From the cell containing the given text, extract its center point as [X, Y] coordinate. 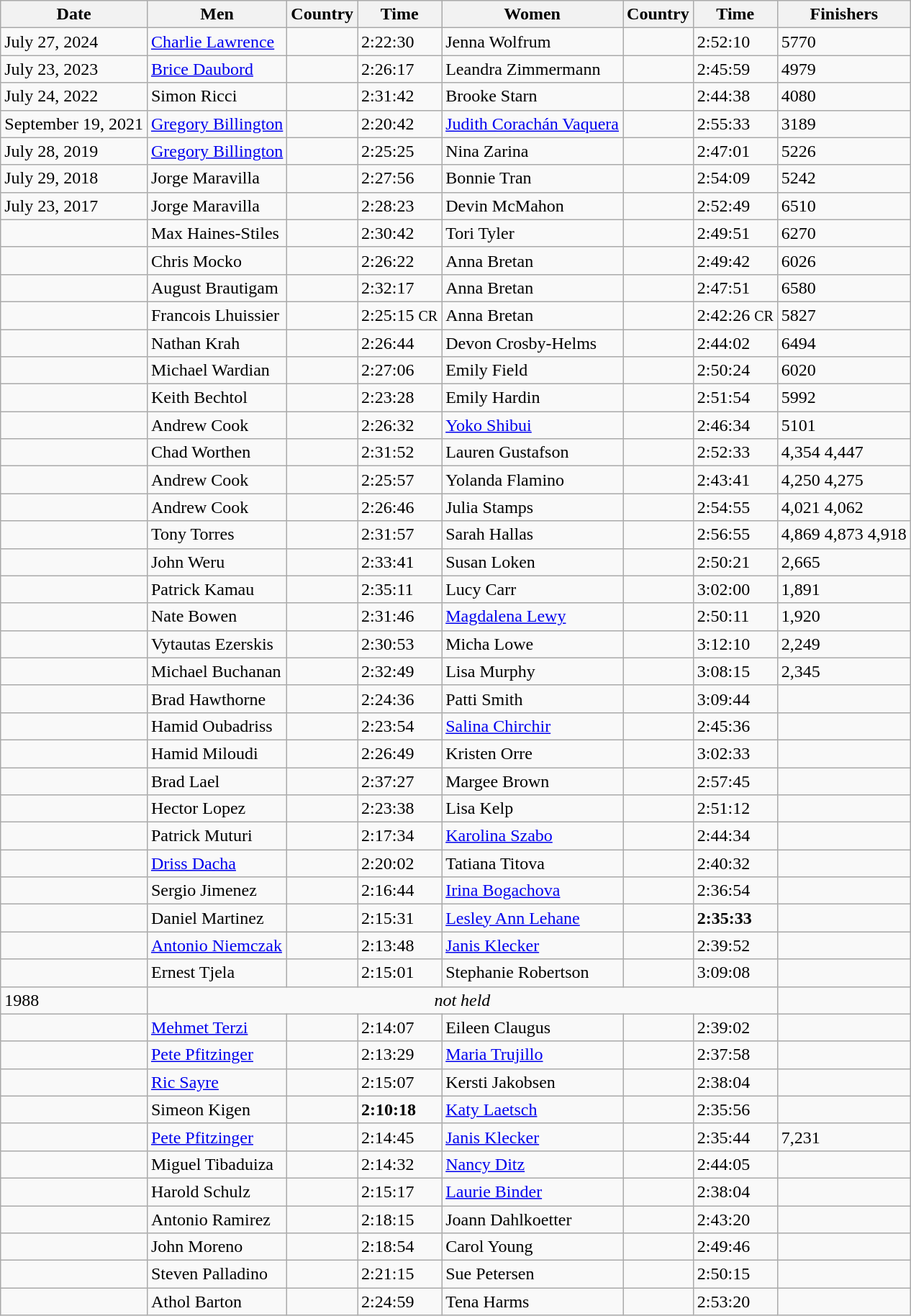
2:24:59 [400, 1302]
Nate Bowen [217, 617]
2:40:32 [735, 863]
2:49:42 [735, 260]
Tena Harms [532, 1302]
2:39:02 [735, 1027]
Simeon Kigen [217, 1109]
1,920 [843, 617]
2:32:17 [400, 288]
Lisa Kelp [532, 809]
Eileen Claugus [532, 1027]
Daniel Martinez [217, 918]
Tony Torres [217, 535]
1988 [74, 1000]
Sarah Hallas [532, 535]
Laurie Binder [532, 1192]
2:43:20 [735, 1220]
2:14:32 [400, 1164]
2:25:25 [400, 151]
2:16:44 [400, 891]
John Weru [217, 562]
3:09:08 [735, 973]
2:35:11 [400, 589]
2:47:01 [735, 151]
2:46:34 [735, 425]
4,250 4,275 [843, 480]
Simon Ricci [217, 96]
2:51:12 [735, 809]
2:50:24 [735, 371]
4,021 4,062 [843, 507]
2:53:20 [735, 1302]
Steven Palladino [217, 1274]
September 19, 2021 [74, 124]
Finishers [843, 14]
Lesley Ann Lehane [532, 918]
Susan Loken [532, 562]
2:50:15 [735, 1274]
July 23, 2017 [74, 206]
Devin McMahon [532, 206]
Lauren Gustafson [532, 453]
4,354 4,447 [843, 453]
2:31:42 [400, 96]
Sergio Jimenez [217, 891]
Brooke Starn [532, 96]
5242 [843, 178]
Lisa Murphy [532, 671]
2:35:44 [735, 1137]
July 29, 2018 [74, 178]
Tori Tyler [532, 233]
Irina Bogachova [532, 891]
2:31:57 [400, 535]
2:35:56 [735, 1109]
July 23, 2023 [74, 69]
Emily Hardin [532, 398]
Chris Mocko [217, 260]
2:26:32 [400, 425]
Athol Barton [217, 1302]
2:43:41 [735, 480]
2:50:11 [735, 617]
Brice Daubord [217, 69]
Ric Sayre [217, 1082]
Devon Crosby-Helms [532, 343]
Michael Buchanan [217, 671]
7,231 [843, 1137]
2:52:33 [735, 453]
1,891 [843, 589]
2:27:56 [400, 178]
John Moreno [217, 1247]
Keith Bechtol [217, 398]
2:44:38 [735, 96]
2:21:15 [400, 1274]
Harold Schulz [217, 1192]
Judith Corachán Vaquera [532, 124]
4,869 4,873 4,918 [843, 535]
2:56:55 [735, 535]
July 27, 2024 [74, 42]
Men [217, 14]
Date [74, 14]
2:20:42 [400, 124]
2,665 [843, 562]
3:02:00 [735, 589]
2:14:07 [400, 1027]
2:17:34 [400, 836]
Joann Dahlkoetter [532, 1220]
2:27:06 [400, 371]
2:25:57 [400, 480]
Lucy Carr [532, 589]
August Brautigam [217, 288]
Miguel Tibaduiza [217, 1164]
2:10:18 [400, 1109]
2:24:36 [400, 699]
3:12:10 [735, 644]
2:49:46 [735, 1247]
2:26:22 [400, 260]
2:57:45 [735, 781]
2:13:48 [400, 945]
Hector Lopez [217, 809]
2:30:42 [400, 233]
2:52:10 [735, 42]
2,345 [843, 671]
Sue Petersen [532, 1274]
Katy Laetsch [532, 1109]
Vytautas Ezerskis [217, 644]
Hamid Miloudi [217, 753]
Antonio Niemczak [217, 945]
2:39:52 [735, 945]
Carol Young [532, 1247]
2:26:17 [400, 69]
2:25:15 CR [400, 315]
2:44:05 [735, 1164]
Francois Lhuissier [217, 315]
5992 [843, 398]
Magdalena Lewy [532, 617]
2:52:49 [735, 206]
6020 [843, 371]
2:26:44 [400, 343]
2:36:54 [735, 891]
Hamid Oubadriss [217, 726]
Driss Dacha [217, 863]
2:35:33 [735, 918]
Tatiana Titova [532, 863]
5226 [843, 151]
Nathan Krah [217, 343]
2:13:29 [400, 1055]
Max Haines-Stiles [217, 233]
3189 [843, 124]
2:45:36 [735, 726]
2:54:09 [735, 178]
2:30:53 [400, 644]
Salina Chirchir [532, 726]
6580 [843, 288]
2:26:46 [400, 507]
Jenna Wolfrum [532, 42]
2:31:52 [400, 453]
2:32:49 [400, 671]
2:44:02 [735, 343]
Julia Stamps [532, 507]
3:08:15 [735, 671]
Charlie Lawrence [217, 42]
2:51:54 [735, 398]
2:50:21 [735, 562]
6510 [843, 206]
Patti Smith [532, 699]
Stephanie Robertson [532, 973]
Karolina Szabo [532, 836]
not held [462, 1000]
2:33:41 [400, 562]
2:15:07 [400, 1082]
2:23:28 [400, 398]
Nina Zarina [532, 151]
5770 [843, 42]
2:44:34 [735, 836]
Maria Trujillo [532, 1055]
Ernest Tjela [217, 973]
2,249 [843, 644]
2:31:46 [400, 617]
Patrick Kamau [217, 589]
2:23:54 [400, 726]
2:15:31 [400, 918]
2:15:17 [400, 1192]
5827 [843, 315]
6494 [843, 343]
2:45:59 [735, 69]
Antonio Ramirez [217, 1220]
Brad Lael [217, 781]
Yolanda Flamino [532, 480]
2:42:26 CR [735, 315]
Chad Worthen [217, 453]
Kristen Orre [532, 753]
2:49:51 [735, 233]
3:02:33 [735, 753]
2:26:49 [400, 753]
2:23:38 [400, 809]
Brad Hawthorne [217, 699]
July 28, 2019 [74, 151]
Margee Brown [532, 781]
Mehmet Terzi [217, 1027]
2:28:23 [400, 206]
2:15:01 [400, 973]
Bonnie Tran [532, 178]
July 24, 2022 [74, 96]
2:20:02 [400, 863]
4979 [843, 69]
6026 [843, 260]
Yoko Shibui [532, 425]
2:37:27 [400, 781]
4080 [843, 96]
Women [532, 14]
5101 [843, 425]
Kersti Jakobsen [532, 1082]
Patrick Muturi [217, 836]
2:37:58 [735, 1055]
2:14:45 [400, 1137]
2:54:55 [735, 507]
Micha Lowe [532, 644]
Leandra Zimmermann [532, 69]
Emily Field [532, 371]
Michael Wardian [217, 371]
2:18:54 [400, 1247]
2:22:30 [400, 42]
Nancy Ditz [532, 1164]
3:09:44 [735, 699]
6270 [843, 233]
2:47:51 [735, 288]
2:18:15 [400, 1220]
2:55:33 [735, 124]
